Provide the (x, y) coordinate of the cell's center where the given text is located.  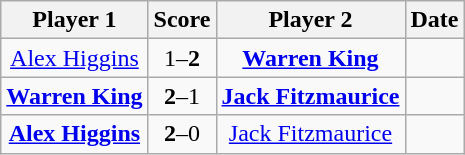
2–1 (182, 96)
Date (434, 20)
2–0 (182, 134)
1–2 (182, 58)
Player 2 (310, 20)
Score (182, 20)
Player 1 (74, 20)
